From the cell containing the given text, extract its center point as (x, y) coordinate. 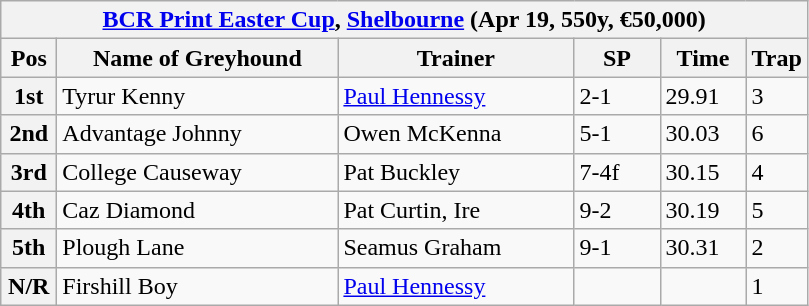
3 (776, 96)
5th (29, 248)
7-4f (617, 172)
Trainer (456, 58)
Advantage Johnny (198, 134)
Pos (29, 58)
30.31 (703, 248)
1st (29, 96)
3rd (29, 172)
N/R (29, 286)
9-1 (617, 248)
2 (776, 248)
BCR Print Easter Cup, Shelbourne (Apr 19, 550y, €50,000) (404, 20)
College Causeway (198, 172)
9-2 (617, 210)
30.03 (703, 134)
Caz Diamond (198, 210)
2-1 (617, 96)
30.19 (703, 210)
SP (617, 58)
Owen McKenna (456, 134)
Name of Greyhound (198, 58)
Time (703, 58)
4th (29, 210)
29.91 (703, 96)
Tyrur Kenny (198, 96)
Firshill Boy (198, 286)
Trap (776, 58)
Pat Buckley (456, 172)
2nd (29, 134)
4 (776, 172)
30.15 (703, 172)
5-1 (617, 134)
Seamus Graham (456, 248)
6 (776, 134)
Plough Lane (198, 248)
1 (776, 286)
Pat Curtin, Ire (456, 210)
5 (776, 210)
